Scan for the cell matching the given text and deliver its [x, y] coordinate at center. 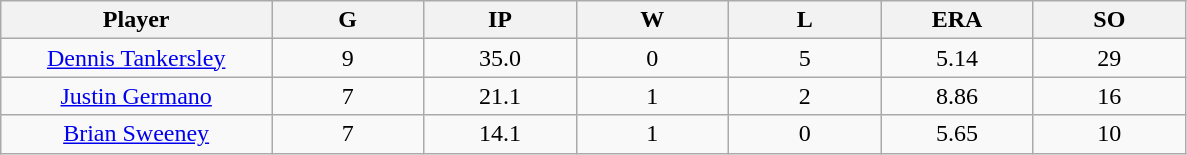
Brian Sweeney [136, 134]
Justin Germano [136, 96]
2 [805, 96]
5.14 [957, 58]
9 [348, 58]
16 [1109, 96]
SO [1109, 20]
5.65 [957, 134]
10 [1109, 134]
5 [805, 58]
8.86 [957, 96]
21.1 [500, 96]
Player [136, 20]
14.1 [500, 134]
35.0 [500, 58]
G [348, 20]
IP [500, 20]
29 [1109, 58]
ERA [957, 20]
Dennis Tankersley [136, 58]
W [652, 20]
L [805, 20]
